Identify which cell holds the provided text, then report its [x, y] central coordinate. 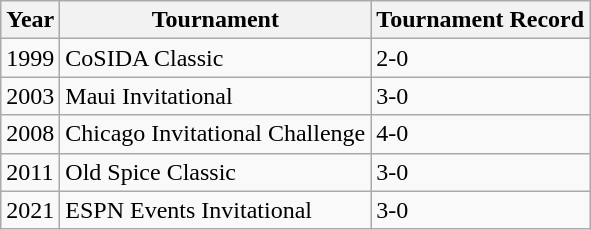
Old Spice Classic [216, 172]
4-0 [480, 134]
2003 [30, 96]
CoSIDA Classic [216, 58]
1999 [30, 58]
Tournament Record [480, 20]
Year [30, 20]
ESPN Events Invitational [216, 210]
Tournament [216, 20]
2021 [30, 210]
2011 [30, 172]
Maui Invitational [216, 96]
2008 [30, 134]
2-0 [480, 58]
Chicago Invitational Challenge [216, 134]
